Search for the cell housing the specified text and yield its [x, y] center coordinate. 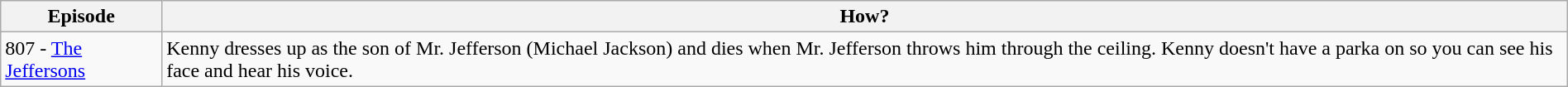
How? [865, 17]
Episode [81, 17]
807 - The Jeffersons [81, 60]
